Determine the (X, Y) coordinate at the center of the cell enclosing the given text.  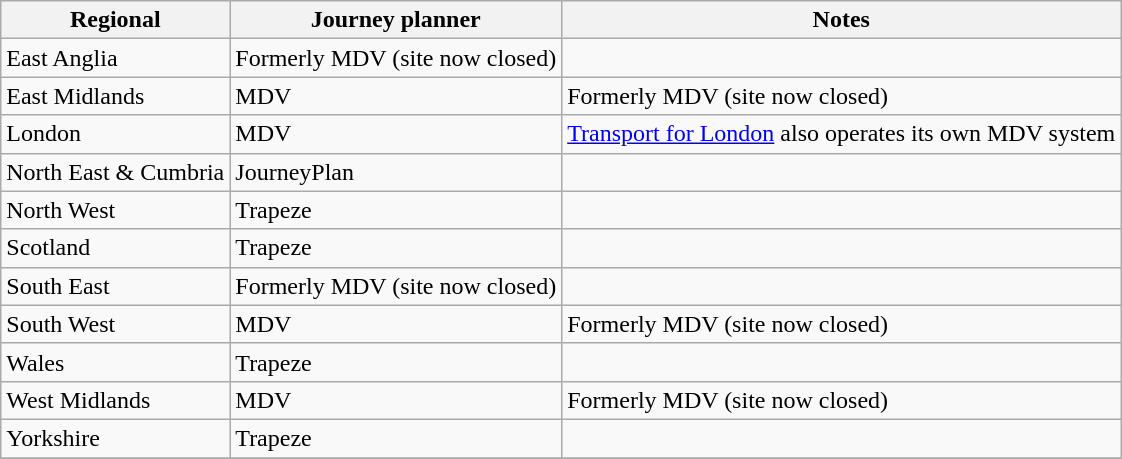
Notes (842, 20)
Wales (116, 362)
South West (116, 324)
London (116, 134)
East Midlands (116, 96)
Scotland (116, 248)
Regional (116, 20)
Yorkshire (116, 438)
North West (116, 210)
West Midlands (116, 400)
East Anglia (116, 58)
South East (116, 286)
North East & Cumbria (116, 172)
Transport for London also operates its own MDV system (842, 134)
Journey planner (396, 20)
JourneyPlan (396, 172)
